Capture the cell that displays the provided text and extract its (X, Y) central coordinate. 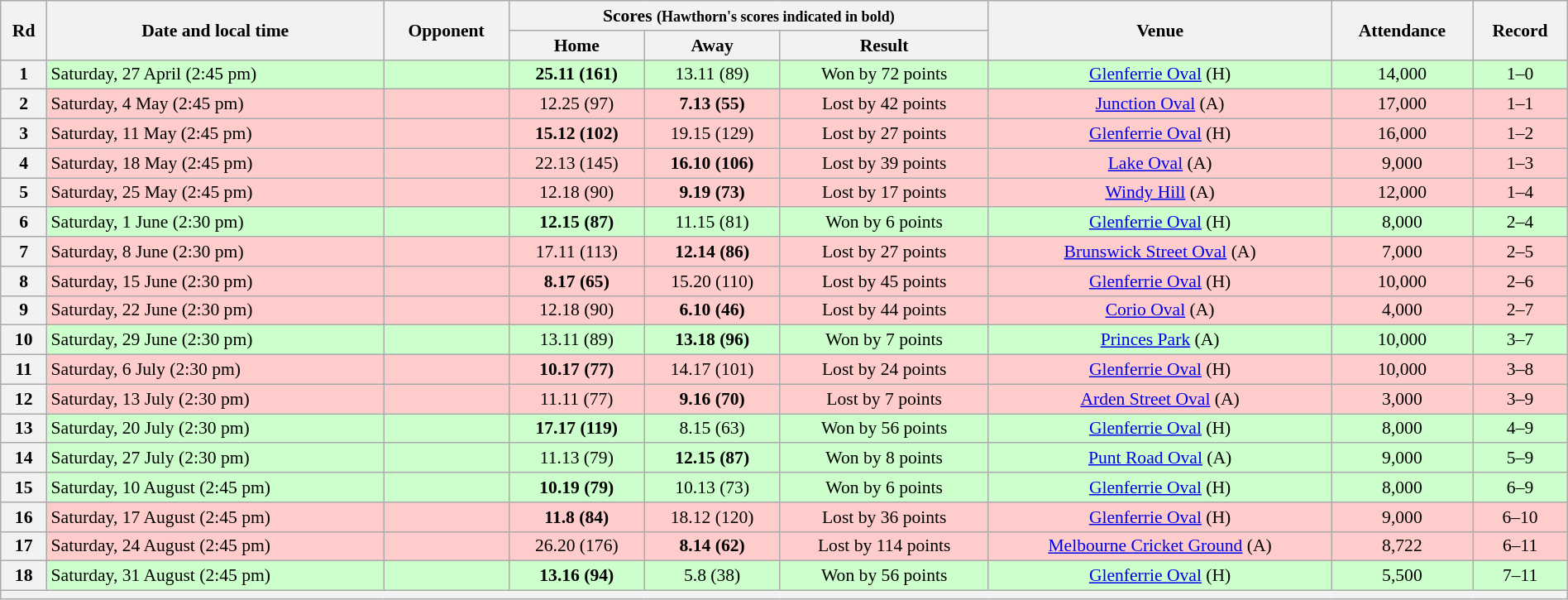
5–9 (1520, 458)
25.11 (161) (576, 74)
Corio Oval (A) (1159, 310)
5.8 (38) (712, 576)
5,500 (1403, 576)
3,000 (1403, 399)
Windy Hill (A) (1159, 193)
Away (712, 46)
10.13 (73) (712, 487)
Rd (24, 30)
11.13 (79) (576, 458)
Saturday, 27 July (2:30 pm) (215, 458)
7,000 (1403, 252)
18.12 (120) (712, 517)
17.17 (119) (576, 429)
4–9 (1520, 429)
17.11 (113) (576, 252)
Lake Oval (A) (1159, 163)
Saturday, 20 July (2:30 pm) (215, 429)
9.16 (70) (712, 399)
11.8 (84) (576, 517)
3–9 (1520, 399)
Saturday, 29 June (2:30 pm) (215, 340)
Scores (Hawthorn's scores indicated in bold) (748, 16)
Won by 7 points (884, 340)
3–8 (1520, 370)
Brunswick Street Oval (A) (1159, 252)
10.17 (77) (576, 370)
Venue (1159, 30)
19.15 (129) (712, 134)
Lost by 24 points (884, 370)
1–0 (1520, 74)
12.14 (86) (712, 252)
14,000 (1403, 74)
Saturday, 24 August (2:45 pm) (215, 546)
12,000 (1403, 193)
Won by 8 points (884, 458)
2 (24, 104)
13 (24, 429)
7 (24, 252)
7–11 (1520, 576)
4 (24, 163)
12.25 (97) (576, 104)
16.10 (106) (712, 163)
2–7 (1520, 310)
8.14 (62) (712, 546)
13.16 (94) (576, 576)
9.19 (73) (712, 193)
3 (24, 134)
10 (24, 340)
Record (1520, 30)
Saturday, 13 July (2:30 pm) (215, 399)
11.11 (77) (576, 399)
Saturday, 10 August (2:45 pm) (215, 487)
18 (24, 576)
3–7 (1520, 340)
8,722 (1403, 546)
15.20 (110) (712, 281)
Lost by 114 points (884, 546)
Princes Park (A) (1159, 340)
13.18 (96) (712, 340)
6 (24, 223)
Saturday, 27 April (2:45 pm) (215, 74)
6–10 (1520, 517)
17 (24, 546)
Saturday, 6 July (2:30 pm) (215, 370)
2–5 (1520, 252)
1–4 (1520, 193)
16 (24, 517)
14 (24, 458)
2–4 (1520, 223)
Saturday, 18 May (2:45 pm) (215, 163)
Junction Oval (A) (1159, 104)
Lost by 7 points (884, 399)
Attendance (1403, 30)
Opponent (447, 30)
2–6 (1520, 281)
4,000 (1403, 310)
6–11 (1520, 546)
Lost by 45 points (884, 281)
Date and local time (215, 30)
Won by 72 points (884, 74)
Lost by 36 points (884, 517)
12 (24, 399)
1–3 (1520, 163)
Home (576, 46)
16,000 (1403, 134)
Saturday, 8 June (2:30 pm) (215, 252)
7.13 (55) (712, 104)
6–9 (1520, 487)
Lost by 42 points (884, 104)
Saturday, 11 May (2:45 pm) (215, 134)
Saturday, 22 June (2:30 pm) (215, 310)
11.15 (81) (712, 223)
15.12 (102) (576, 134)
8 (24, 281)
Saturday, 17 August (2:45 pm) (215, 517)
15 (24, 487)
1 (24, 74)
6.10 (46) (712, 310)
11 (24, 370)
Punt Road Oval (A) (1159, 458)
26.20 (176) (576, 546)
1–1 (1520, 104)
17,000 (1403, 104)
Arden Street Oval (A) (1159, 399)
14.17 (101) (712, 370)
Melbourne Cricket Ground (A) (1159, 546)
Saturday, 25 May (2:45 pm) (215, 193)
8.17 (65) (576, 281)
Lost by 44 points (884, 310)
10.19 (79) (576, 487)
Lost by 39 points (884, 163)
22.13 (145) (576, 163)
8.15 (63) (712, 429)
Saturday, 1 June (2:30 pm) (215, 223)
1–2 (1520, 134)
Saturday, 31 August (2:45 pm) (215, 576)
Lost by 17 points (884, 193)
9 (24, 310)
Saturday, 15 June (2:30 pm) (215, 281)
Result (884, 46)
5 (24, 193)
Saturday, 4 May (2:45 pm) (215, 104)
